Pinpoint the cell where the given text exists, returning its (X, Y) midpoint coordinate. 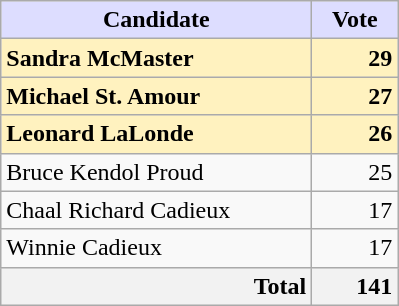
26 (355, 134)
27 (355, 96)
Michael St. Amour (156, 96)
Winnie Cadieux (156, 248)
Candidate (156, 20)
Chaal Richard Cadieux (156, 210)
Leonard LaLonde (156, 134)
Total (156, 286)
Vote (355, 20)
25 (355, 172)
Sandra McMaster (156, 58)
141 (355, 286)
29 (355, 58)
Bruce Kendol Proud (156, 172)
